Provide the [x, y] coordinate of the cell's center where the given text is located.  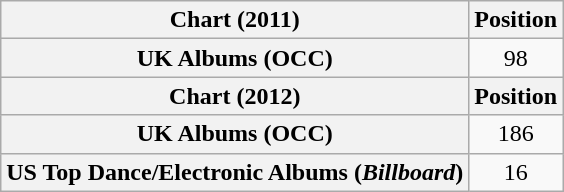
98 [516, 58]
186 [516, 134]
Chart (2012) [235, 96]
US Top Dance/Electronic Albums (Billboard) [235, 172]
16 [516, 172]
Chart (2011) [235, 20]
